Scan for the cell matching the given text and deliver its (x, y) coordinate at center. 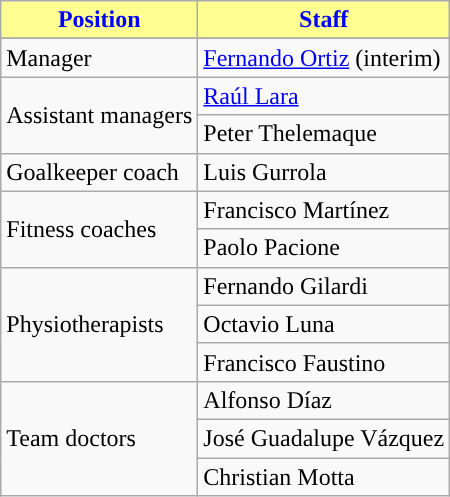
Goalkeeper coach (100, 172)
Fernando Ortiz (interim) (324, 58)
Raúl Lara (324, 96)
Physiotherapists (100, 324)
Luis Gurrola (324, 172)
Fernando Gilardi (324, 286)
Christian Motta (324, 477)
Team doctors (100, 438)
José Guadalupe Vázquez (324, 438)
Octavio Luna (324, 324)
Assistant managers (100, 115)
Position (100, 20)
Fitness coaches (100, 229)
Francisco Martínez (324, 210)
Alfonso Díaz (324, 400)
Francisco Faustino (324, 362)
Staff (324, 20)
Paolo Pacione (324, 248)
Manager (100, 58)
Peter Thelemaque (324, 134)
